Provide the [X, Y] coordinate of the cell's center where the given text is located.  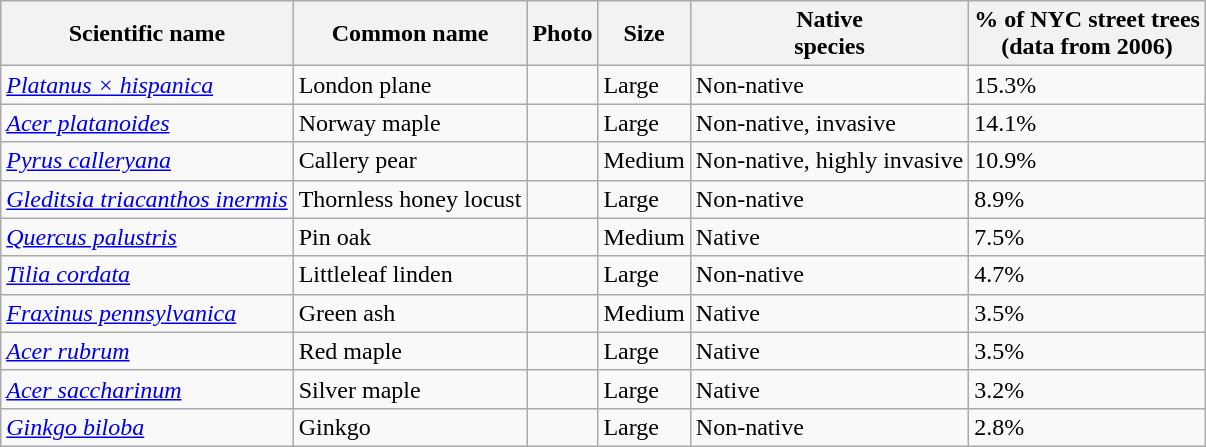
Acer rubrum [147, 351]
Thornless honey locust [410, 199]
Common name [410, 34]
Red maple [410, 351]
Size [644, 34]
Non-native, invasive [829, 123]
Acer saccharinum [147, 389]
10.9% [1088, 161]
3.2% [1088, 389]
Norway maple [410, 123]
Ginkgo [410, 427]
Silver maple [410, 389]
Acer platanoides [147, 123]
Fraxinus pennsylvanica [147, 313]
2.8% [1088, 427]
Gleditsia triacanthos inermis [147, 199]
Non-native, highly invasive [829, 161]
8.9% [1088, 199]
Platanus × hispanica [147, 85]
Green ash [410, 313]
London plane [410, 85]
15.3% [1088, 85]
Nativespecies [829, 34]
Ginkgo biloba [147, 427]
Pyrus calleryana [147, 161]
Pin oak [410, 237]
Callery pear [410, 161]
Scientific name [147, 34]
4.7% [1088, 275]
Quercus palustris [147, 237]
Littleleaf linden [410, 275]
Photo [562, 34]
7.5% [1088, 237]
% of NYC street trees(data from 2006) [1088, 34]
14.1% [1088, 123]
Tilia cordata [147, 275]
